Output the [X, Y] coordinate of the center of the cell containing the given text.  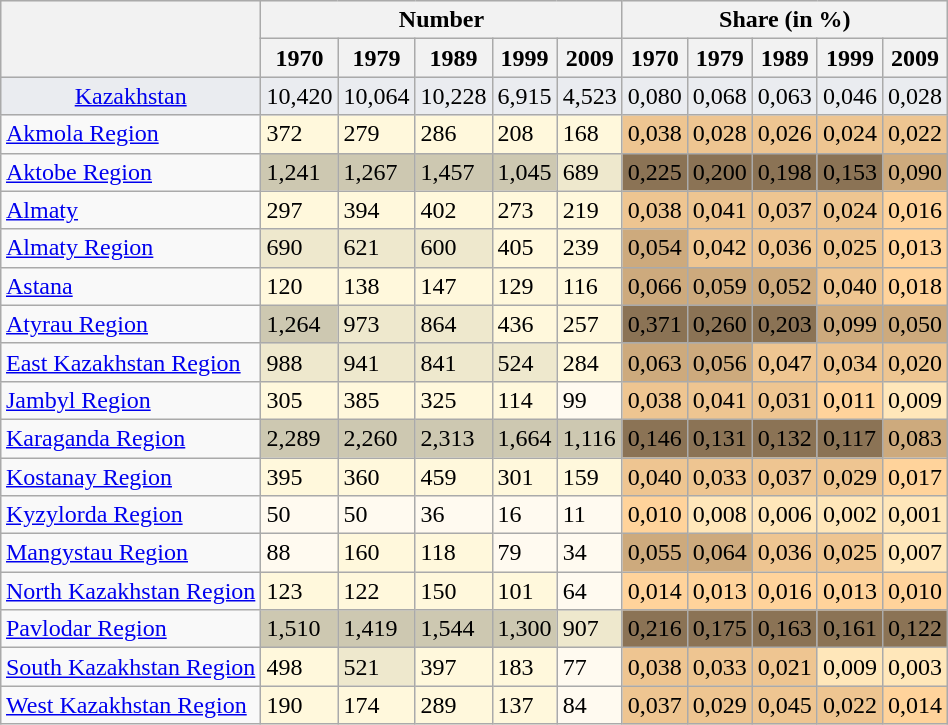
397 [454, 667]
137 [524, 705]
174 [376, 705]
Atyrau Region [130, 324]
0,006 [784, 515]
498 [300, 667]
257 [590, 324]
0,002 [850, 515]
360 [376, 477]
0,083 [914, 438]
1,264 [300, 324]
East Kazakhstan Region [130, 362]
0,047 [784, 362]
279 [376, 134]
907 [590, 629]
North Kazakhstan Region [130, 591]
Mangystau Region [130, 553]
1,457 [454, 172]
405 [524, 248]
0,146 [654, 438]
6,915 [524, 96]
841 [454, 362]
Jambyl Region [130, 400]
0,198 [784, 172]
0,007 [914, 553]
2,289 [300, 438]
208 [524, 134]
Share (in %) [784, 20]
11 [590, 515]
301 [524, 477]
0,050 [914, 324]
120 [300, 286]
160 [376, 553]
864 [454, 324]
600 [454, 248]
183 [524, 667]
0,017 [914, 477]
1,510 [300, 629]
0,054 [654, 248]
77 [590, 667]
1,300 [524, 629]
0,225 [654, 172]
0,066 [654, 286]
147 [454, 286]
88 [300, 553]
0,059 [720, 286]
64 [590, 591]
West Kazakhstan Region [130, 705]
0,200 [720, 172]
0,132 [784, 438]
689 [590, 172]
286 [454, 134]
521 [376, 667]
Kyzylorda Region [130, 515]
1,267 [376, 172]
988 [300, 362]
0,034 [850, 362]
16 [524, 515]
0,052 [784, 286]
116 [590, 286]
1,419 [376, 629]
0,056 [720, 362]
36 [454, 515]
0,090 [914, 172]
219 [590, 210]
Akmola Region [130, 134]
0,003 [914, 667]
0,131 [720, 438]
0,042 [720, 248]
385 [376, 400]
84 [590, 705]
168 [590, 134]
0,153 [850, 172]
118 [454, 553]
325 [454, 400]
0,031 [784, 400]
0,001 [914, 515]
289 [454, 705]
Astana [130, 286]
297 [300, 210]
0,008 [720, 515]
Almaty [130, 210]
Aktobe Region [130, 172]
0,046 [850, 96]
0,018 [914, 286]
273 [524, 210]
0,011 [850, 400]
Kazakhstan [130, 96]
0,371 [654, 324]
0,122 [914, 629]
138 [376, 286]
0,175 [720, 629]
524 [524, 362]
402 [454, 210]
Number [442, 20]
973 [376, 324]
0,068 [720, 96]
0,055 [654, 553]
0,163 [784, 629]
0,260 [720, 324]
0,021 [784, 667]
159 [590, 477]
0,080 [654, 96]
Kostanay Region [130, 477]
690 [300, 248]
239 [590, 248]
10,064 [376, 96]
621 [376, 248]
150 [454, 591]
1,241 [300, 172]
114 [524, 400]
4,523 [590, 96]
0,064 [720, 553]
122 [376, 591]
0,020 [914, 362]
459 [454, 477]
394 [376, 210]
0,216 [654, 629]
941 [376, 362]
34 [590, 553]
305 [300, 400]
Karaganda Region [130, 438]
0,099 [850, 324]
1,116 [590, 438]
Pavlodar Region [130, 629]
1,664 [524, 438]
Almaty Region [130, 248]
South Kazakhstan Region [130, 667]
1,544 [454, 629]
10,420 [300, 96]
2,260 [376, 438]
395 [300, 477]
190 [300, 705]
0,161 [850, 629]
99 [590, 400]
0,117 [850, 438]
0,045 [784, 705]
101 [524, 591]
129 [524, 286]
10,228 [454, 96]
123 [300, 591]
372 [300, 134]
436 [524, 324]
1,045 [524, 172]
284 [590, 362]
2,313 [454, 438]
0,026 [784, 134]
79 [524, 553]
0,203 [784, 324]
